Detect which cell encompasses the target text, then output its [X, Y] center coordinate. 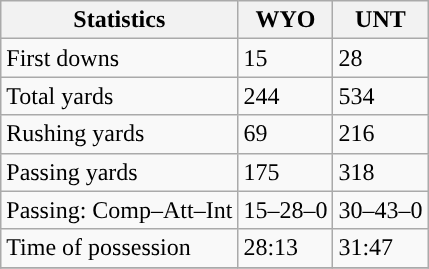
Total yards [120, 96]
Statistics [120, 20]
31:47 [380, 248]
28 [380, 58]
534 [380, 96]
15–28–0 [286, 210]
Passing: Comp–Att–Int [120, 210]
First downs [120, 58]
WYO [286, 20]
Rushing yards [120, 134]
Time of possession [120, 248]
15 [286, 58]
28:13 [286, 248]
69 [286, 134]
30–43–0 [380, 210]
UNT [380, 20]
216 [380, 134]
Passing yards [120, 172]
175 [286, 172]
318 [380, 172]
244 [286, 96]
